For the text-containing cell, return its midpoint in (x, y) coordinate format. 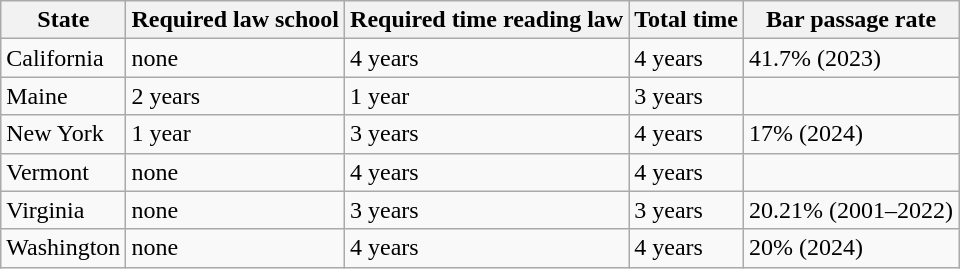
Maine (64, 96)
20.21% (2001–2022) (852, 210)
Virginia (64, 210)
California (64, 58)
New York (64, 134)
State (64, 20)
Required law school (236, 20)
Washington (64, 248)
2 years (236, 96)
Vermont (64, 172)
17% (2024) (852, 134)
20% (2024) (852, 248)
Total time (686, 20)
Bar passage rate (852, 20)
Required time reading law (487, 20)
41.7% (2023) (852, 58)
